Detect which cell encompasses the target text, then output its (X, Y) center coordinate. 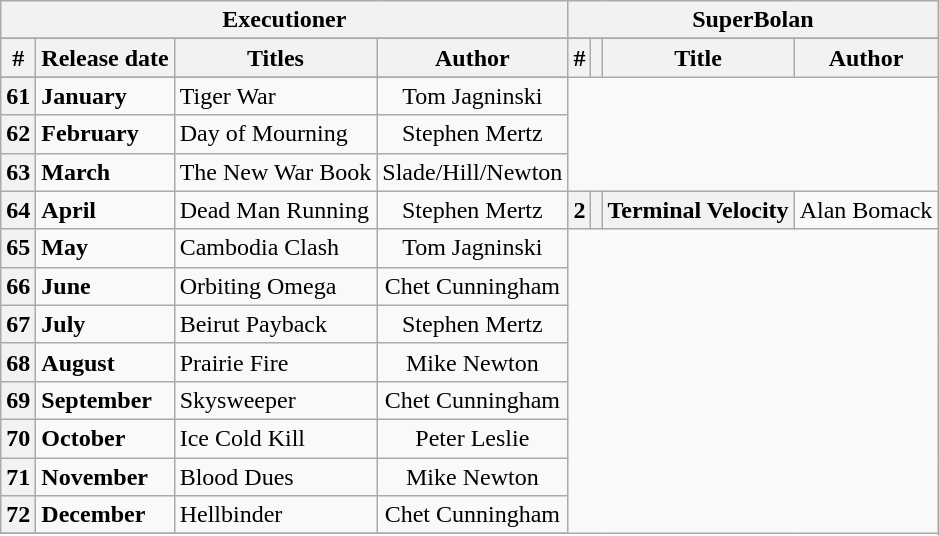
Hellbinder (276, 515)
62 (18, 134)
April (105, 210)
Peter Leslie (472, 438)
August (105, 362)
SuperBolan (753, 20)
Cambodia Clash (276, 248)
Dead Man Running (276, 210)
Ice Cold Kill (276, 438)
Executioner (284, 20)
February (105, 134)
Beirut Payback (276, 324)
March (105, 172)
Slade/Hill/Newton (472, 172)
October (105, 438)
Alan Bomack (866, 210)
Title (698, 58)
June (105, 286)
September (105, 400)
Prairie Fire (276, 362)
70 (18, 438)
December (105, 515)
Release date (105, 58)
July (105, 324)
Orbiting Omega (276, 286)
2 (580, 210)
The New War Book (276, 172)
Tiger War (276, 96)
63 (18, 172)
69 (18, 400)
Day of Mourning (276, 134)
November (105, 477)
May (105, 248)
66 (18, 286)
67 (18, 324)
71 (18, 477)
Terminal Velocity (698, 210)
72 (18, 515)
68 (18, 362)
64 (18, 210)
61 (18, 96)
65 (18, 248)
Titles (276, 58)
January (105, 96)
Blood Dues (276, 477)
Skysweeper (276, 400)
